Pinpoint the cell where the given text exists, returning its [X, Y] midpoint coordinate. 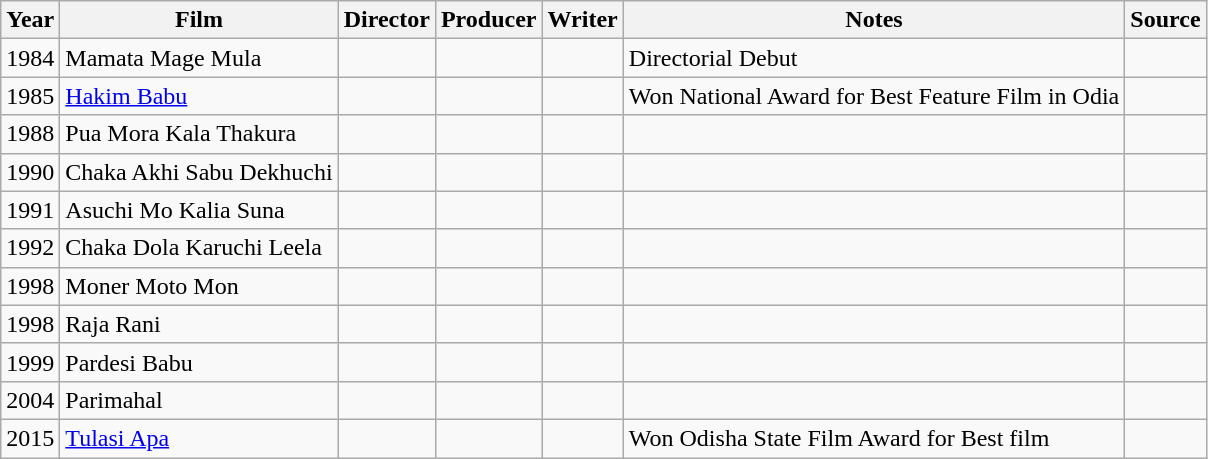
Won Odisha State Film Award for Best film [874, 438]
1999 [30, 362]
Directorial Debut [874, 58]
Chaka Dola Karuchi Leela [199, 248]
1985 [30, 96]
Won National Award for Best Feature Film in Odia [874, 96]
1991 [30, 210]
Hakim Babu [199, 96]
1990 [30, 172]
1992 [30, 248]
Source [1166, 20]
Pardesi Babu [199, 362]
Chaka Akhi Sabu Dekhuchi [199, 172]
1984 [30, 58]
Pua Mora Kala Thakura [199, 134]
2015 [30, 438]
Raja Rani [199, 324]
Parimahal [199, 400]
Tulasi Apa [199, 438]
Writer [582, 20]
Asuchi Mo Kalia Suna [199, 210]
Film [199, 20]
1988 [30, 134]
Producer [488, 20]
Mamata Mage Mula [199, 58]
Year [30, 20]
Notes [874, 20]
Moner Moto Mon [199, 286]
Director [386, 20]
2004 [30, 400]
